Extract the (x, y) coordinate from the center of the cell holding the provided text.  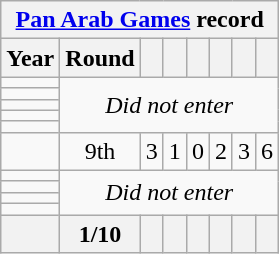
0 (198, 151)
9th (100, 151)
Year (30, 58)
2 (220, 151)
Round (100, 58)
1/10 (100, 233)
1 (174, 151)
6 (268, 151)
Pan Arab Games record (140, 20)
